Find where the given text appears and provide that cell's center as (X, Y) coordinate. 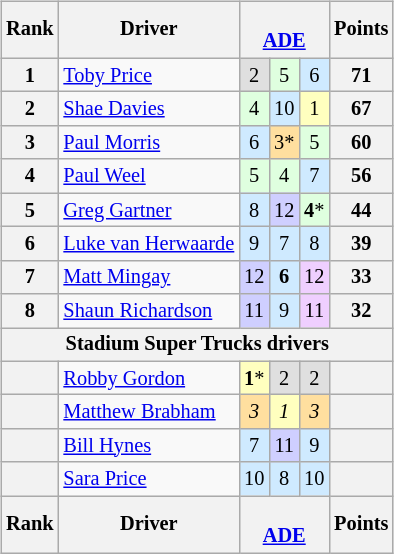
1* (254, 378)
60 (361, 143)
44 (361, 210)
Paul Morris (150, 143)
Robby Gordon (150, 378)
Greg Gartner (150, 210)
56 (361, 176)
Shaun Richardson (150, 311)
Bill Hynes (150, 446)
Stadium Super Trucks drivers (197, 345)
Matthew Brabham (150, 412)
Luke van Herwaarde (150, 244)
71 (361, 75)
Shae Davies (150, 109)
Sara Price (150, 479)
67 (361, 109)
33 (361, 277)
39 (361, 244)
Toby Price (150, 75)
32 (361, 311)
3* (284, 143)
4* (314, 210)
Paul Weel (150, 176)
Matt Mingay (150, 277)
